For the text-containing cell, return its midpoint in [x, y] coordinate format. 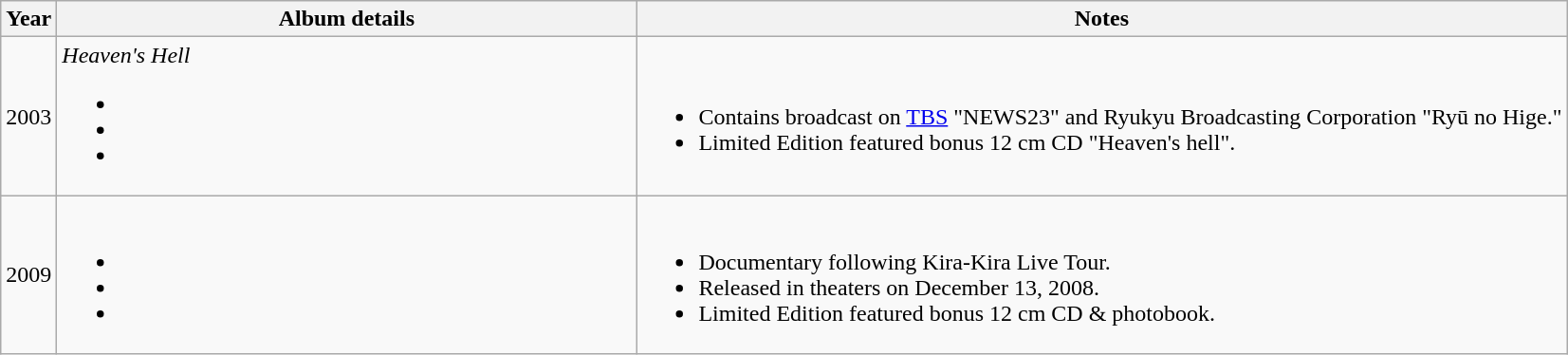
Heaven's Hell [347, 116]
Notes [1102, 19]
Album details [347, 19]
2009 [28, 275]
Year [28, 19]
2003 [28, 116]
Contains broadcast on TBS "NEWS23" and Ryukyu Broadcasting Corporation "Ryū no Hige."Limited Edition featured bonus 12 cm CD "Heaven's hell". [1102, 116]
Documentary following Kira-Kira Live Tour.Released in theaters on December 13, 2008.Limited Edition featured bonus 12 cm CD & photobook. [1102, 275]
